Output the [x, y] coordinate of the center of the cell containing the given text.  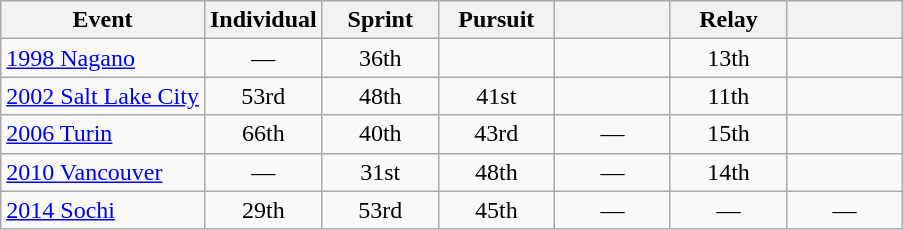
2010 Vancouver [103, 172]
45th [496, 210]
Sprint [380, 20]
36th [380, 58]
66th [263, 134]
Event [103, 20]
43rd [496, 134]
29th [263, 210]
Pursuit [496, 20]
2014 Sochi [103, 210]
41st [496, 96]
15th [728, 134]
13th [728, 58]
40th [380, 134]
1998 Nagano [103, 58]
14th [728, 172]
Relay [728, 20]
2002 Salt Lake City [103, 96]
Individual [263, 20]
31st [380, 172]
11th [728, 96]
2006 Turin [103, 134]
